Locate the cell with the specified text and output its [x, y] center coordinate. 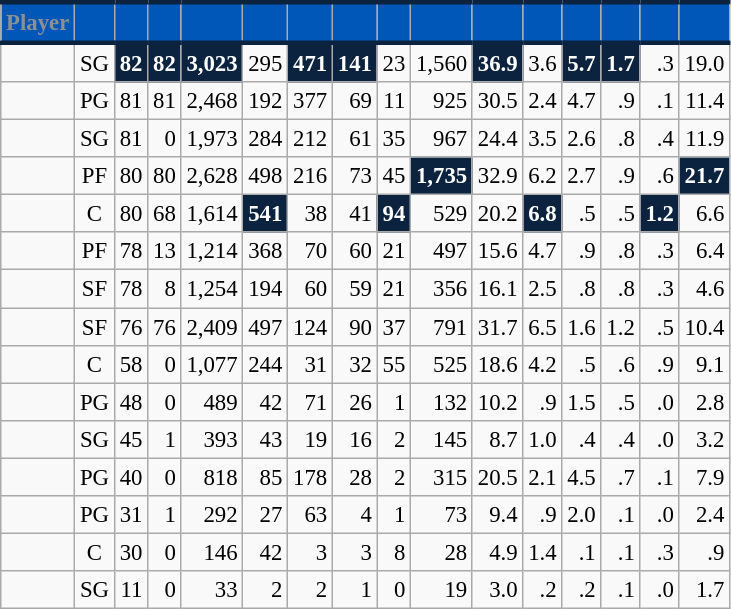
6.4 [704, 251]
33 [212, 590]
1.0 [542, 439]
1,973 [212, 139]
141 [354, 62]
32 [354, 364]
295 [266, 62]
2,409 [212, 327]
31.7 [497, 327]
58 [130, 364]
37 [394, 327]
36.9 [497, 62]
.7 [620, 477]
24.4 [497, 139]
8.7 [497, 439]
11.4 [704, 101]
30.5 [497, 101]
818 [212, 477]
4 [354, 515]
3.0 [497, 590]
2,628 [212, 176]
55 [394, 364]
7.9 [704, 477]
Player [38, 22]
2.7 [582, 176]
20.2 [497, 214]
13 [164, 251]
6.5 [542, 327]
68 [164, 214]
244 [266, 364]
525 [442, 364]
71 [310, 402]
23 [394, 62]
21.7 [704, 176]
61 [354, 139]
10.2 [497, 402]
3.5 [542, 139]
11.9 [704, 139]
18.6 [497, 364]
315 [442, 477]
132 [442, 402]
292 [212, 515]
1.6 [582, 327]
41 [354, 214]
178 [310, 477]
16 [354, 439]
356 [442, 289]
146 [212, 552]
69 [354, 101]
192 [266, 101]
9.4 [497, 515]
1,560 [442, 62]
6.8 [542, 214]
90 [354, 327]
541 [266, 214]
212 [310, 139]
59 [354, 289]
1,614 [212, 214]
32.9 [497, 176]
2.5 [542, 289]
1.5 [582, 402]
2.6 [582, 139]
967 [442, 139]
194 [266, 289]
30 [130, 552]
2.0 [582, 515]
3.2 [704, 439]
35 [394, 139]
377 [310, 101]
1,077 [212, 364]
3,023 [212, 62]
471 [310, 62]
489 [212, 402]
1,735 [442, 176]
15.6 [497, 251]
9.1 [704, 364]
19.0 [704, 62]
2.8 [704, 402]
4.9 [497, 552]
5.7 [582, 62]
20.5 [497, 477]
498 [266, 176]
216 [310, 176]
4.2 [542, 364]
2,468 [212, 101]
1,254 [212, 289]
6.6 [704, 214]
94 [394, 214]
124 [310, 327]
43 [266, 439]
40 [130, 477]
529 [442, 214]
1,214 [212, 251]
10.4 [704, 327]
284 [266, 139]
38 [310, 214]
145 [442, 439]
26 [354, 402]
393 [212, 439]
3.6 [542, 62]
70 [310, 251]
4.6 [704, 289]
48 [130, 402]
4.5 [582, 477]
6.2 [542, 176]
791 [442, 327]
85 [266, 477]
16.1 [497, 289]
925 [442, 101]
27 [266, 515]
63 [310, 515]
368 [266, 251]
1.4 [542, 552]
2.1 [542, 477]
